Scan for the cell matching the given text and deliver its (x, y) coordinate at center. 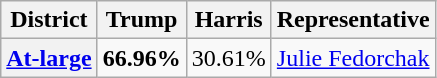
66.96% (142, 58)
Representative (353, 20)
Trump (142, 20)
District (49, 20)
Julie Fedorchak (353, 58)
Harris (228, 20)
30.61% (228, 58)
At-large (49, 58)
